Detect which cell encompasses the target text, then output its (X, Y) center coordinate. 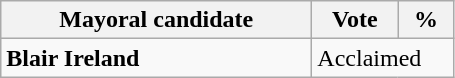
Acclaimed (383, 58)
Mayoral candidate (156, 20)
% (426, 20)
Vote (355, 20)
Blair Ireland (156, 58)
